Identify which cell holds the provided text, then report its (x, y) central coordinate. 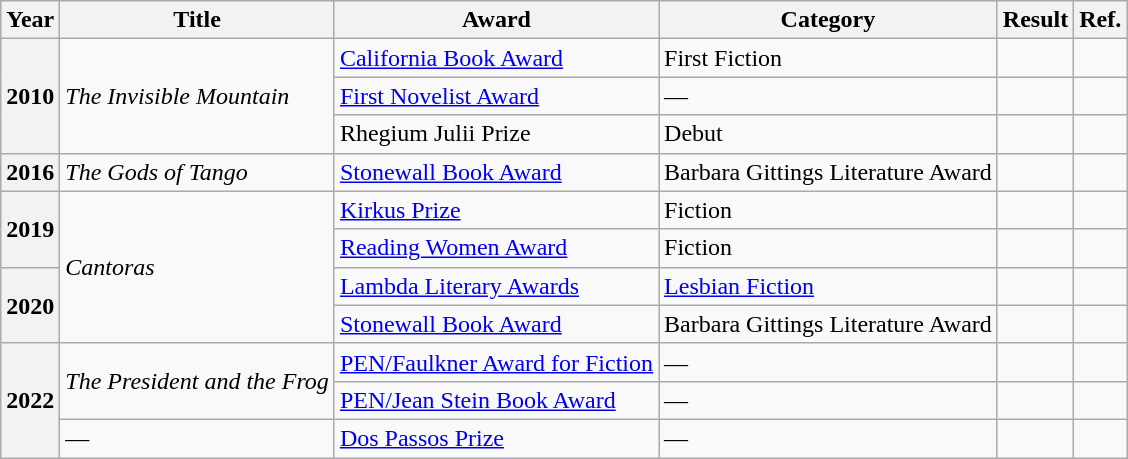
Debut (828, 134)
Result (1035, 20)
2020 (30, 305)
The President and the Frog (198, 381)
Dos Passos Prize (496, 438)
Cantoras (198, 267)
2019 (30, 229)
Category (828, 20)
California Book Award (496, 58)
Title (198, 20)
First Fiction (828, 58)
2016 (30, 172)
2010 (30, 96)
PEN/Jean Stein Book Award (496, 400)
Rhegium Julii Prize (496, 134)
First Novelist Award (496, 96)
Ref. (1100, 20)
2022 (30, 400)
Lesbian Fiction (828, 286)
Year (30, 20)
Award (496, 20)
The Invisible Mountain (198, 96)
Lambda Literary Awards (496, 286)
Reading Women Award (496, 248)
Kirkus Prize (496, 210)
PEN/Faulkner Award for Fiction (496, 362)
The Gods of Tango (198, 172)
